Detect which cell encompasses the target text, then output its (X, Y) center coordinate. 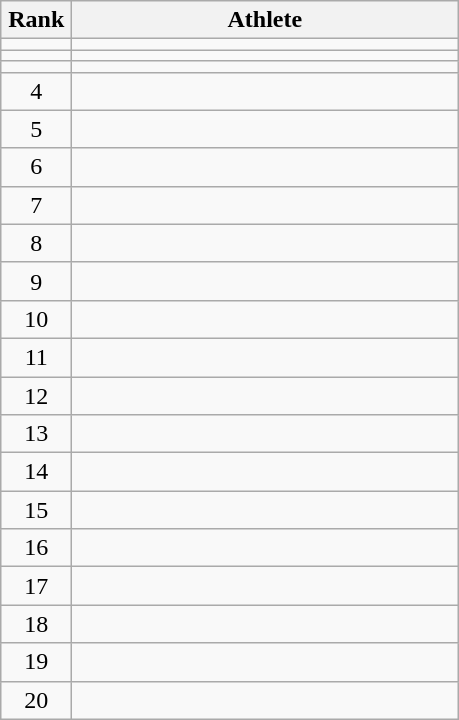
18 (36, 624)
10 (36, 319)
9 (36, 281)
14 (36, 472)
6 (36, 167)
17 (36, 586)
4 (36, 91)
19 (36, 662)
20 (36, 700)
13 (36, 434)
15 (36, 510)
11 (36, 357)
16 (36, 548)
Rank (36, 20)
7 (36, 205)
Athlete (265, 20)
12 (36, 395)
8 (36, 243)
5 (36, 129)
